Identify which cell holds the provided text, then report its [x, y] central coordinate. 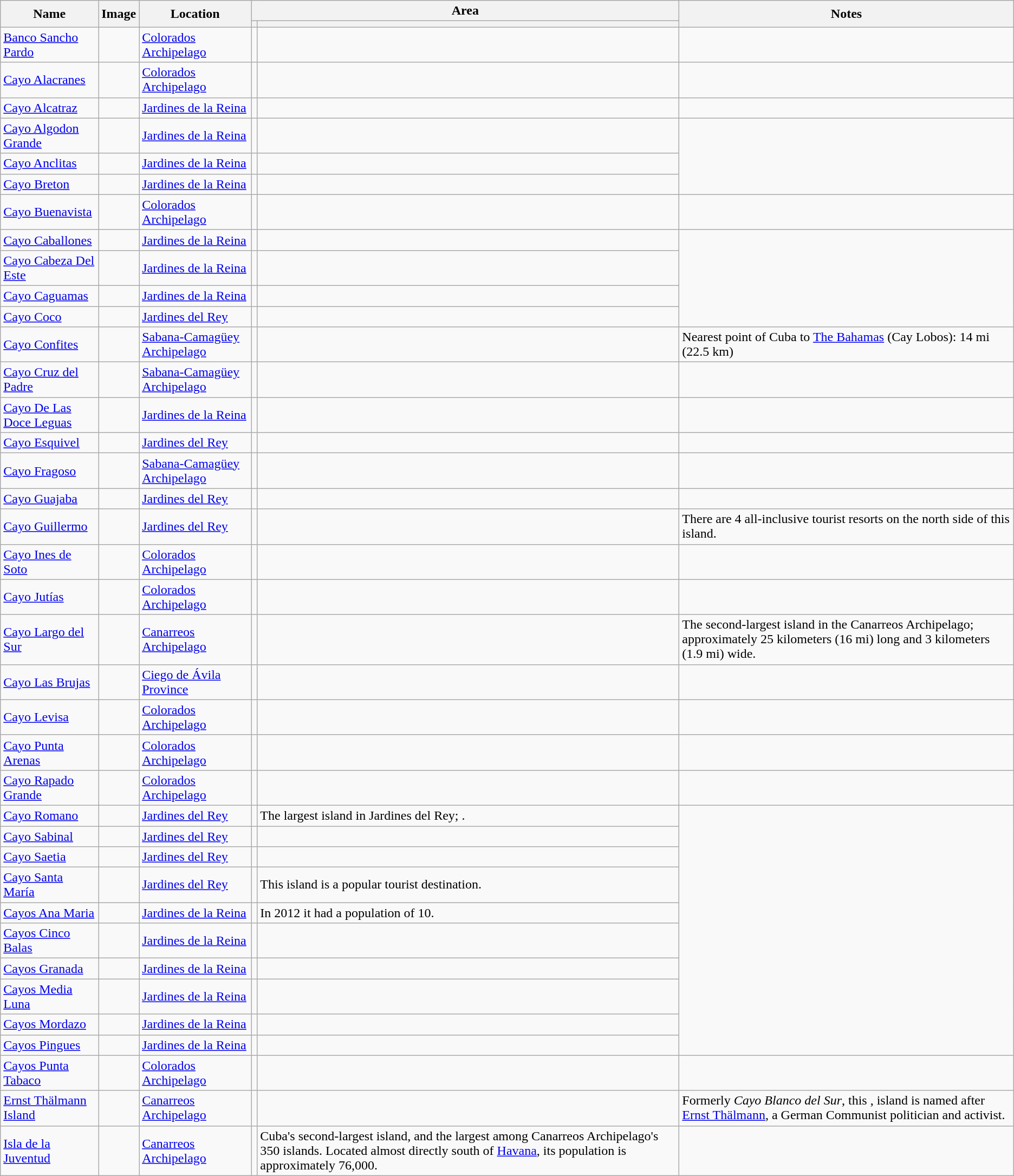
Cayo Alcatraz [50, 108]
Cayo Sabinal [50, 837]
Cayo Buenavista [50, 212]
Cayo Confites [50, 344]
There are 4 all-inclusive tourist resorts on the north side of this island. [846, 526]
Cayo Guillermo [50, 526]
Isla de la Juventud [50, 1151]
Location [195, 14]
Cayo Coco [50, 317]
Cayos Pingues [50, 1045]
The largest island in Jardines del Rey; . [468, 815]
This island is a popular tourist destination. [468, 885]
Cayos Granada [50, 969]
Cayo Esquivel [50, 443]
Cayo Cruz del Padre [50, 380]
Cayo Punta Arenas [50, 753]
Cayo Santa María [50, 885]
Cayo Largo del Sur [50, 639]
Ernst Thälmann Island [50, 1108]
Cayo Anclitas [50, 164]
Cayo Saetia [50, 857]
Cayo Alacranes [50, 80]
Cayo Algodon Grande [50, 135]
Cayo Cabeza Del Este [50, 267]
Cayos Mordazo [50, 1024]
Cayo Ines de Soto [50, 562]
Cayo Rapado Grande [50, 787]
Cayos Media Luna [50, 996]
Cayo Jutías [50, 597]
Image [119, 14]
Banco Sancho Pardo [50, 44]
Cayo De Las Doce Leguas [50, 415]
Cayo Las Brujas [50, 682]
Cayo Romano [50, 815]
Ciego de Ávila Province [195, 682]
Cayo Fragoso [50, 471]
Cayo Levisa [50, 717]
Formerly Cayo Blanco del Sur, this , island is named after Ernst Thälmann, a German Communist politician and activist. [846, 1108]
Nearest point of Cuba to The Bahamas (Cay Lobos): 14 mi (22.5 km) [846, 344]
Area [465, 11]
Cayo Guajaba [50, 499]
The second-largest island in the Canarreos Archipelago; approximately 25 kilometers (16 mi) long and 3 kilometers (1.9 mi) wide. [846, 639]
Cayo Caballones [50, 240]
Cayos Cinco Balas [50, 941]
Cayo Breton [50, 184]
Cayos Punta Tabaco [50, 1073]
In 2012 it had a population of 10. [468, 913]
Notes [846, 14]
Cayos Ana Maria [50, 913]
Name [50, 14]
Cayo Caguamas [50, 296]
